Return the [X, Y] coordinate for the center point of the cell that contains the specified text.  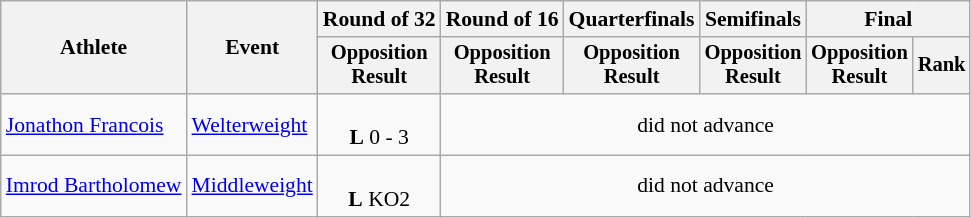
Middleweight [252, 186]
L KO2 [380, 186]
Athlete [94, 48]
Round of 16 [502, 19]
Semifinals [754, 19]
Rank [942, 66]
Quarterfinals [632, 19]
Imrod Bartholomew [94, 186]
L 0 - 3 [380, 124]
Round of 32 [380, 19]
Welterweight [252, 124]
Final [888, 19]
Event [252, 48]
Jonathon Francois [94, 124]
